Pinpoint the cell where the given text exists, returning its [X, Y] midpoint coordinate. 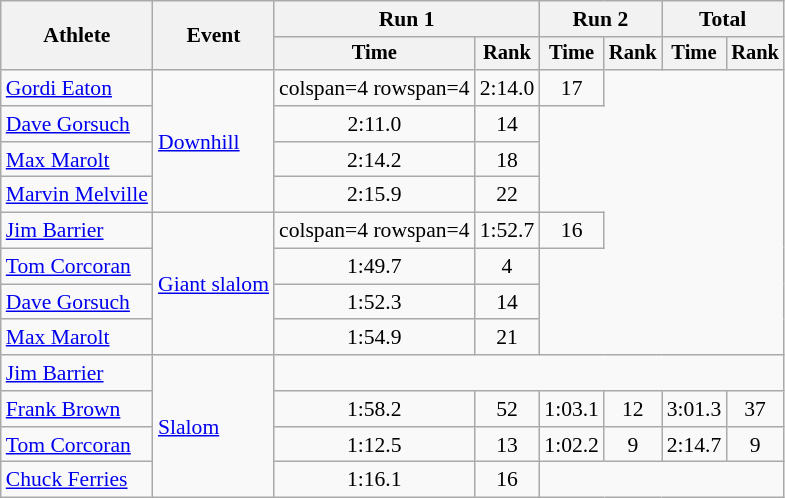
Run 2 [600, 19]
13 [508, 445]
1:52.3 [374, 302]
17 [572, 88]
1:54.9 [374, 338]
1:02.2 [572, 445]
12 [633, 409]
1:52.7 [508, 231]
Athlete [77, 36]
2:15.9 [374, 195]
2:14.0 [508, 88]
3:01.3 [694, 409]
Marvin Melville [77, 195]
2:14.7 [694, 445]
22 [508, 195]
4 [508, 267]
1:49.7 [374, 267]
52 [508, 409]
2:14.2 [374, 160]
Total [723, 19]
Giant slalom [214, 284]
1:16.1 [374, 480]
Gordi Eaton [77, 88]
2:11.0 [374, 124]
1:12.5 [374, 445]
18 [508, 160]
21 [508, 338]
Slalom [214, 426]
Frank Brown [77, 409]
Event [214, 36]
Chuck Ferries [77, 480]
Downhill [214, 141]
37 [755, 409]
1:58.2 [374, 409]
1:03.1 [572, 409]
Run 1 [406, 19]
